Scan for the cell matching the given text and deliver its [X, Y] coordinate at center. 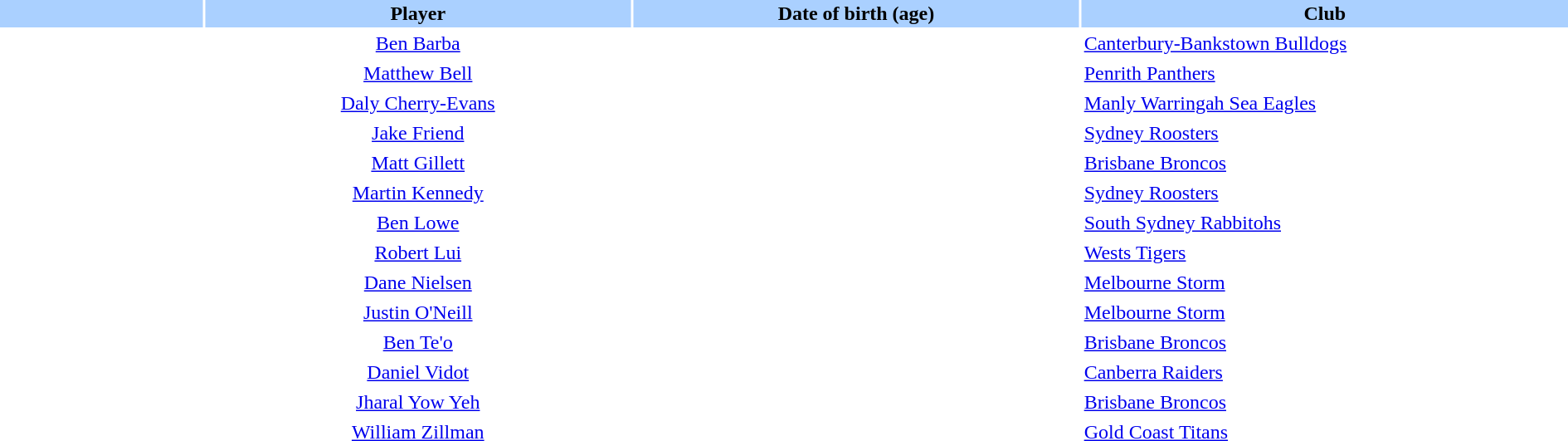
Canberra Raiders [1325, 372]
Player [418, 13]
Martin Kennedy [418, 193]
Matt Gillett [418, 163]
Date of birth (age) [856, 13]
Ben Lowe [418, 223]
Daniel Vidot [418, 372]
Wests Tigers [1325, 252]
Jake Friend [418, 133]
Daly Cherry-Evans [418, 103]
Penrith Panthers [1325, 73]
Club [1325, 13]
Ben Barba [418, 43]
Canterbury-Bankstown Bulldogs [1325, 43]
Robert Lui [418, 252]
Manly Warringah Sea Eagles [1325, 103]
Jharal Yow Yeh [418, 402]
South Sydney Rabbitohs [1325, 223]
Matthew Bell [418, 73]
Dane Nielsen [418, 282]
Justin O'Neill [418, 312]
Ben Te'o [418, 342]
